Extract the (x, y) coordinate from the center of the cell holding the provided text.  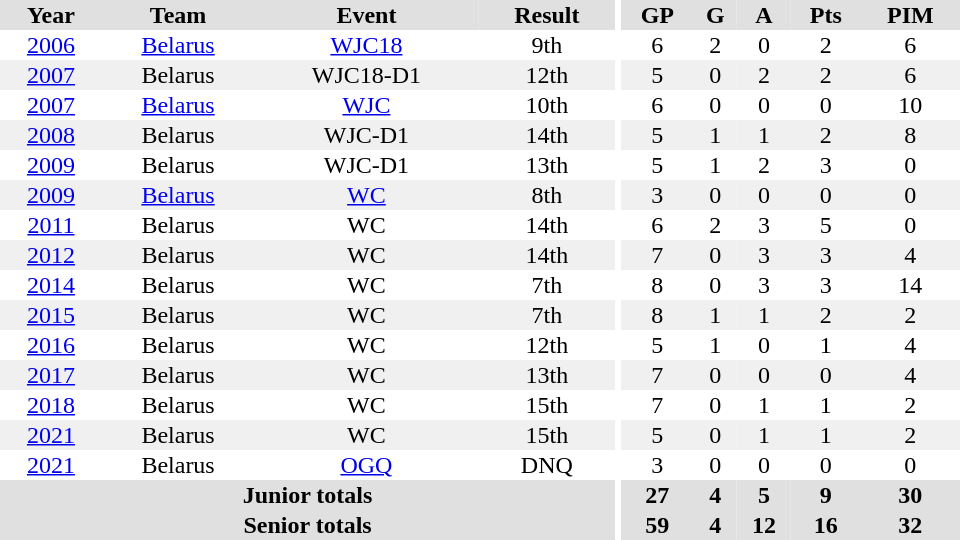
2014 (51, 285)
2008 (51, 135)
2016 (51, 345)
2017 (51, 375)
2018 (51, 405)
WJC (366, 105)
16 (826, 525)
Year (51, 15)
WJC18-D1 (366, 75)
32 (910, 525)
Team (178, 15)
OGQ (366, 465)
2012 (51, 255)
GP (658, 15)
9 (826, 495)
59 (658, 525)
2015 (51, 315)
9th (547, 45)
Senior totals (308, 525)
10 (910, 105)
8th (547, 195)
12 (764, 525)
Junior totals (308, 495)
Event (366, 15)
2006 (51, 45)
14 (910, 285)
DNQ (547, 465)
10th (547, 105)
A (764, 15)
Result (547, 15)
G (716, 15)
Pts (826, 15)
WJC18 (366, 45)
30 (910, 495)
PIM (910, 15)
2011 (51, 225)
27 (658, 495)
